Extract the [X, Y] coordinate from the center of the cell holding the provided text.  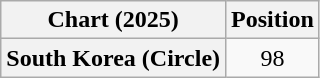
South Korea (Circle) [114, 58]
98 [273, 58]
Position [273, 20]
Chart (2025) [114, 20]
